Determine the (x, y) coordinate at the center of the cell enclosing the given text.  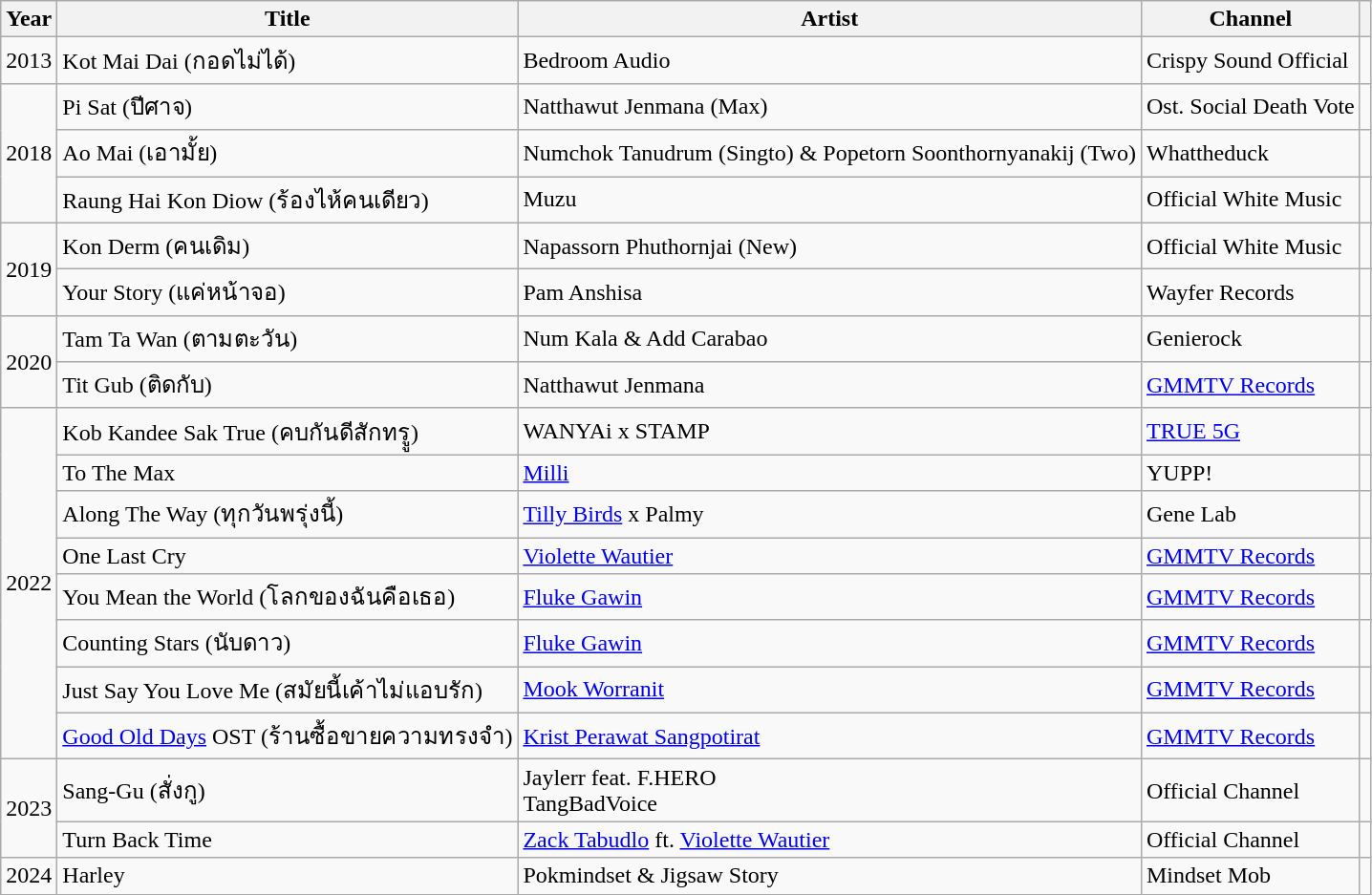
Tilly Birds x Palmy (829, 514)
You Mean the World (โลกของฉันคือเธอ) (288, 598)
Krist Perawat Sangpotirat (829, 735)
Mook Worranit (829, 690)
Jaylerr feat. F.HEROTangBadVoice (829, 791)
2013 (29, 61)
Kon Derm (คนเดิม) (288, 246)
Crispy Sound Official (1250, 61)
Good Old Days OST (ร้านซื้อขายความทรงจำ) (288, 735)
Artist (829, 19)
One Last Cry (288, 555)
Num Kala & Add Carabao (829, 338)
2022 (29, 584)
Napassorn Phuthornjai (New) (829, 246)
2020 (29, 361)
TRUE 5G (1250, 432)
Pokmindset & Jigsaw Story (829, 876)
WANYAi x STAMP (829, 432)
2024 (29, 876)
Milli (829, 473)
Wayfer Records (1250, 292)
Gene Lab (1250, 514)
Channel (1250, 19)
Ost. Social Death Vote (1250, 107)
2018 (29, 153)
Counting Stars (นับดาว) (288, 644)
Sang-Gu (สั่งกู) (288, 791)
Harley (288, 876)
Numchok Tanudrum (Singto) & Popetorn Soonthornyanakij (Two) (829, 153)
Raung Hai Kon Diow (ร้องไห้คนเดียว) (288, 199)
Muzu (829, 199)
Your Story (แค่หน้าจอ) (288, 292)
Year (29, 19)
Zack Tabudlo ft. Violette Wautier (829, 840)
Whattheduck (1250, 153)
To The Max (288, 473)
Turn Back Time (288, 840)
Tit Gub (ติดกับ) (288, 386)
Kob Kandee Sak True (คบกันดีสักทรูู) (288, 432)
Tam Ta Wan (ตามตะวัน) (288, 338)
Bedroom Audio (829, 61)
Natthawut Jenmana (829, 386)
Violette Wautier (829, 555)
Ao Mai (เอามั้ย) (288, 153)
Pam Anshisa (829, 292)
2019 (29, 269)
2023 (29, 808)
Genierock (1250, 338)
Along The Way (ทุกวันพรุ่งนี้) (288, 514)
Just Say You Love Me (สมัยนี้เค้าไม่แอบรัก) (288, 690)
Kot Mai Dai (กอดไม่ได้) (288, 61)
Pi Sat (ปีศาจ) (288, 107)
Natthawut Jenmana (Max) (829, 107)
Title (288, 19)
YUPP! (1250, 473)
Mindset Mob (1250, 876)
